Determine the [x, y] coordinate at the center of the cell enclosing the given text.  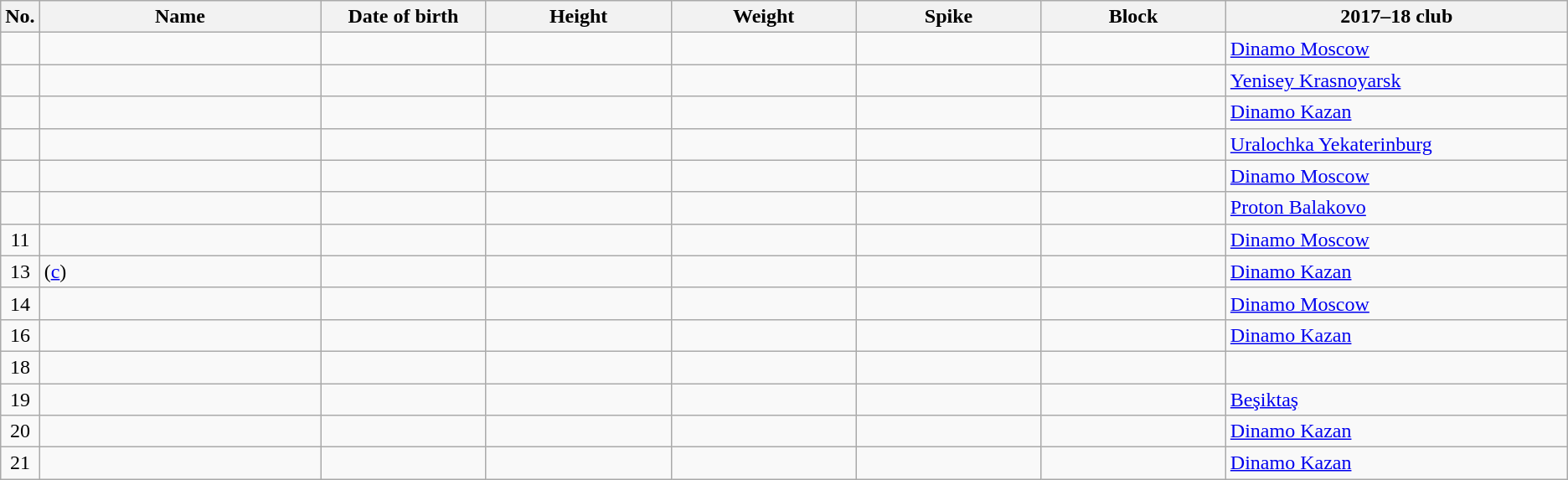
Yenisey Krasnoyarsk [1396, 80]
Uralochka Yekaterinburg [1396, 144]
(c) [180, 271]
13 [20, 271]
18 [20, 367]
21 [20, 463]
Date of birth [404, 17]
Height [578, 17]
2017–18 club [1396, 17]
Weight [764, 17]
No. [20, 17]
20 [20, 431]
14 [20, 303]
Spike [948, 17]
Beşiktaş [1396, 400]
19 [20, 400]
16 [20, 335]
Proton Balakovo [1396, 208]
Block [1134, 17]
11 [20, 240]
Name [180, 17]
